Detect which cell encompasses the target text, then output its [X, Y] center coordinate. 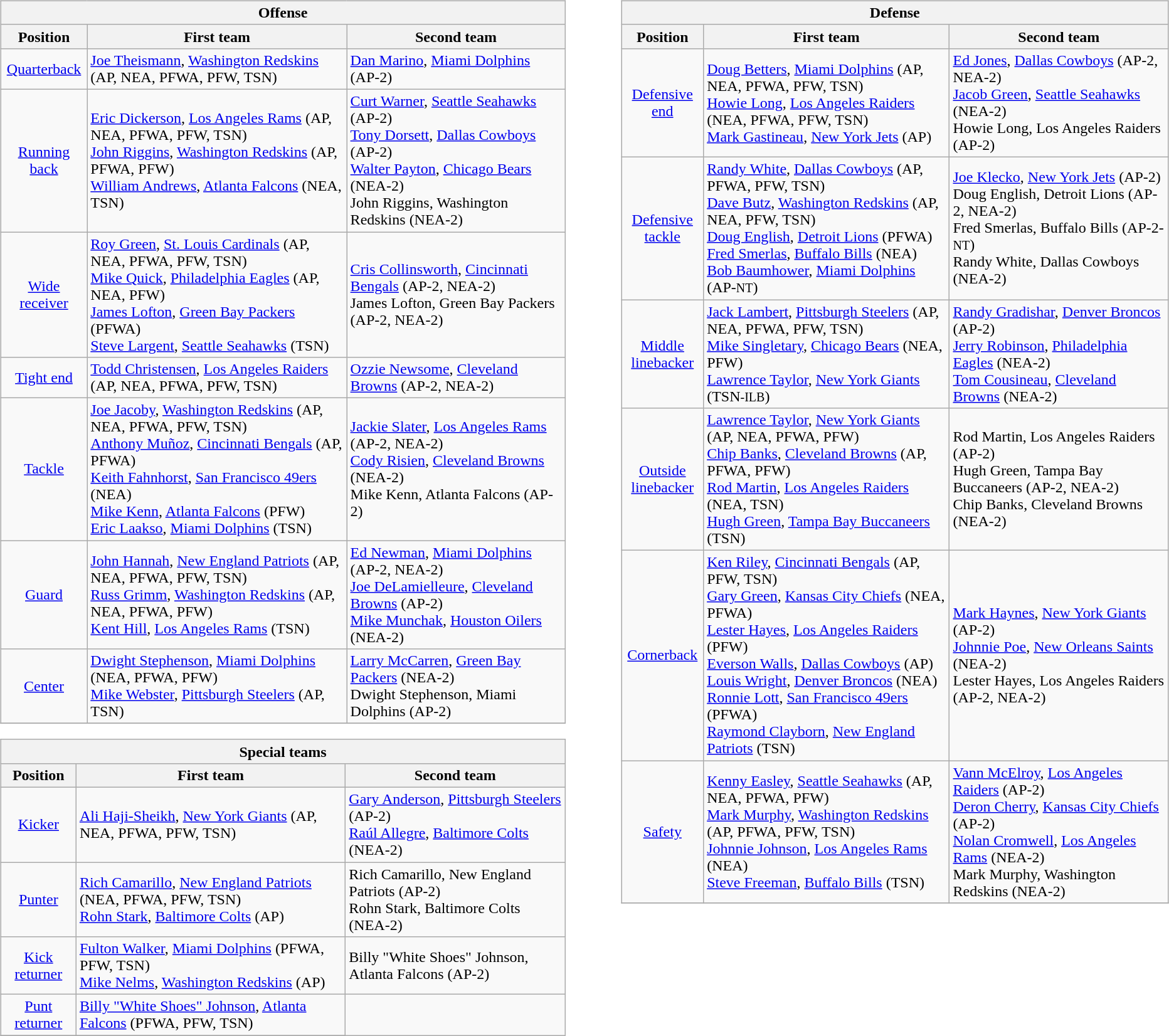
Ozzie Newsome, Cleveland Browns (AP-2, NEA-2) [456, 378]
Billy "White Shoes" Johnson, Atlanta Falcons (PFWA, PFW, TSN) [211, 1015]
Joe Theismann, Washington Redskins (AP, NEA, PFWA, PFW, TSN) [217, 69]
Rich Camarillo, New England Patriots (NEA, PFWA, PFW, TSN) Rohn Stark, Baltimore Colts (AP) [211, 899]
Kicker [38, 824]
Randy Gradishar, Denver Broncos (AP-2)Jerry Robinson, Philadelphia Eagles (NEA-2) Tom Cousineau, Cleveland Browns (NEA-2) [1059, 354]
Special teams [283, 751]
Doug Betters, Miami Dolphins (AP, NEA, PFWA, PFW, TSN) Howie Long, Los Angeles Raiders (NEA, PFWA, PFW, TSN) Mark Gastineau, New York Jets (AP) [827, 103]
Center [44, 686]
Punter [38, 899]
John Hannah, New England Patriots (AP, NEA, PFWA, PFW, TSN) Russ Grimm, Washington Redskins (AP, NEA, PFWA, PFW) Kent Hill, Los Angeles Rams (TSN) [217, 595]
Guard [44, 595]
Safety [662, 832]
Dan Marino, Miami Dolphins (AP-2) [456, 69]
Billy "White Shoes" Johnson, Atlanta Falcons (AP-2) [455, 966]
Gary Anderson, Pittsburgh Steelers (AP-2) Raúl Allegre, Baltimore Colts (NEA-2) [455, 824]
Offense [283, 13]
Quarterback [44, 69]
Middle linebacker [662, 354]
Dwight Stephenson, Miami Dolphins (NEA, PFWA, PFW) Mike Webster, Pittsburgh Steelers (AP, TSN) [217, 686]
Punt returner [38, 1015]
Todd Christensen, Los Angeles Raiders (AP, NEA, PFWA, PFW, TSN) [217, 378]
Jack Lambert, Pittsburgh Steelers (AP, NEA, PFWA, PFW, TSN)Mike Singletary, Chicago Bears (NEA, PFW)Lawrence Taylor, New York Giants (TSN-ILB) [827, 354]
Joe Klecko, New York Jets (AP-2) Doug English, Detroit Lions (AP-2, NEA-2) Fred Smerlas, Buffalo Bills (AP-2-NT) Randy White, Dallas Cowboys (NEA-2) [1059, 228]
Rod Martin, Los Angeles Raiders (AP-2) Hugh Green, Tampa Bay Buccaneers (AP-2, NEA-2) Chip Banks, Cleveland Browns (NEA-2) [1059, 479]
Cornerback [662, 656]
Ed Jones, Dallas Cowboys (AP-2, NEA-2) Jacob Green, Seattle Seahawks (NEA-2) Howie Long, Los Angeles Raiders (AP-2) [1059, 103]
Defensive end [662, 103]
Fulton Walker, Miami Dolphins (PFWA, PFW, TSN) Mike Nelms, Washington Redskins (AP) [211, 966]
Rich Camarillo, New England Patriots (AP-2) Rohn Stark, Baltimore Colts (NEA-2) [455, 899]
Tight end [44, 378]
Jackie Slater, Los Angeles Rams (AP-2, NEA-2) Cody Risien, Cleveland Browns (NEA-2) Mike Kenn, Atlanta Falcons (AP-2) [456, 469]
Ali Haji-Sheikh, New York Giants (AP, NEA, PFWA, PFW, TSN) [211, 824]
Running back [44, 161]
Defensive tackle [662, 228]
Ed Newman, Miami Dolphins (AP-2, NEA-2) Joe DeLamielleure, Cleveland Browns (AP-2)Mike Munchak, Houston Oilers (NEA-2) [456, 595]
Defense [895, 13]
Wide receiver [44, 295]
Kick returner [38, 966]
Outside linebacker [662, 479]
Mark Haynes, New York Giants (AP-2) Johnnie Poe, New Orleans Saints (NEA-2) Lester Hayes, Los Angeles Raiders (AP-2, NEA-2) [1059, 656]
Cris Collinsworth, Cincinnati Bengals (AP-2, NEA-2) James Lofton, Green Bay Packers (AP-2, NEA-2) [456, 295]
Larry McCarren, Green Bay Packers (NEA-2) Dwight Stephenson, Miami Dolphins (AP-2) [456, 686]
Tackle [44, 469]
